Identify which cell holds the provided text, then report its (X, Y) central coordinate. 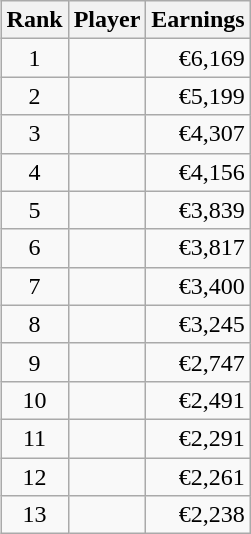
€3,400 (198, 286)
€2,291 (198, 438)
4 (34, 172)
€6,169 (198, 58)
€3,839 (198, 210)
€2,238 (198, 515)
3 (34, 134)
12 (34, 477)
11 (34, 438)
6 (34, 248)
Player (107, 20)
€2,491 (198, 400)
5 (34, 210)
7 (34, 286)
Rank (34, 20)
€2,747 (198, 362)
2 (34, 96)
€5,199 (198, 96)
Earnings (198, 20)
8 (34, 324)
€3,817 (198, 248)
9 (34, 362)
€2,261 (198, 477)
10 (34, 400)
€3,245 (198, 324)
13 (34, 515)
€4,307 (198, 134)
€4,156 (198, 172)
1 (34, 58)
